Pinpoint the cell where the given text exists, returning its [x, y] midpoint coordinate. 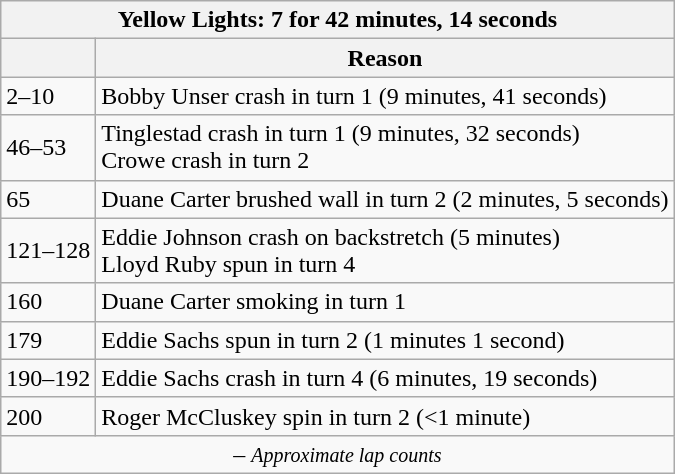
Eddie Sachs crash in turn 4 (6 minutes, 19 seconds) [385, 378]
2–10 [48, 96]
Bobby Unser crash in turn 1 (9 minutes, 41 seconds) [385, 96]
Yellow Lights: 7 for 42 minutes, 14 seconds [338, 20]
Eddie Johnson crash on backstretch (5 minutes)Lloyd Ruby spun in turn 4 [385, 250]
– Approximate lap counts [338, 454]
Tinglestad crash in turn 1 (9 minutes, 32 seconds)Crowe crash in turn 2 [385, 148]
Eddie Sachs spun in turn 2 (1 minutes 1 second) [385, 340]
65 [48, 199]
160 [48, 302]
179 [48, 340]
Reason [385, 58]
200 [48, 416]
46–53 [48, 148]
121–128 [48, 250]
Duane Carter brushed wall in turn 2 (2 minutes, 5 seconds) [385, 199]
Roger McCluskey spin in turn 2 (<1 minute) [385, 416]
190–192 [48, 378]
Duane Carter smoking in turn 1 [385, 302]
